Pinpoint the cell where the given text exists, returning its (X, Y) midpoint coordinate. 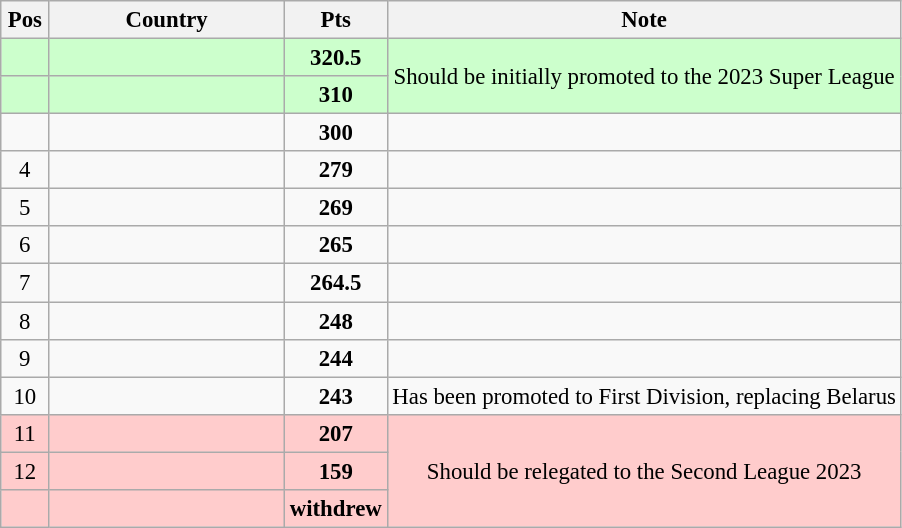
8 (25, 321)
9 (25, 358)
7 (25, 283)
243 (336, 396)
159 (336, 471)
248 (336, 321)
12 (25, 471)
Pts (336, 20)
244 (336, 358)
320.5 (336, 58)
Should be relegated to the Second League 2023 (644, 470)
279 (336, 170)
5 (25, 208)
Has been promoted to First Division, replacing Belarus (644, 396)
10 (25, 396)
Country (167, 20)
Note (644, 20)
269 (336, 208)
4 (25, 170)
6 (25, 245)
310 (336, 95)
11 (25, 433)
264.5 (336, 283)
207 (336, 433)
300 (336, 133)
Pos (25, 20)
Should be initially promoted to the 2023 Super League (644, 76)
265 (336, 245)
withdrew (336, 509)
